Provide the (x, y) coordinate of the cell's center where the given text is located.  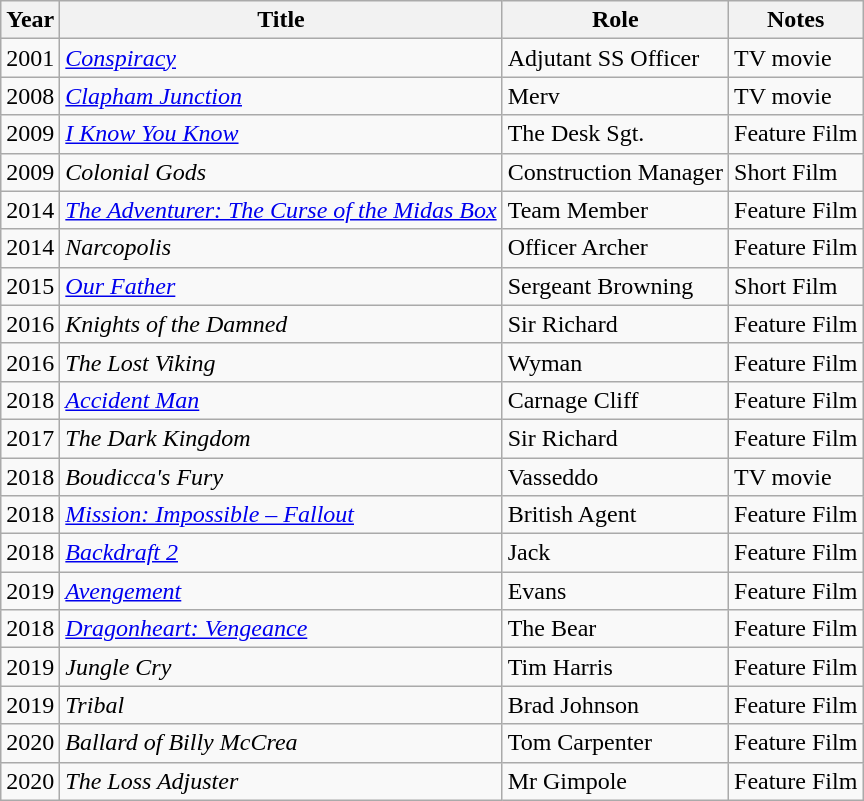
Carnage Cliff (615, 400)
Tim Harris (615, 667)
Narcopolis (281, 248)
Title (281, 20)
I Know You Know (281, 134)
Clapham Junction (281, 96)
Role (615, 20)
Construction Manager (615, 172)
Team Member (615, 210)
Vasseddo (615, 477)
The Dark Kingdom (281, 438)
2015 (30, 286)
Year (30, 20)
Officer Archer (615, 248)
British Agent (615, 515)
Notes (796, 20)
The Loss Adjuster (281, 781)
2017 (30, 438)
Tribal (281, 705)
Conspiracy (281, 58)
Merv (615, 96)
Ballard of Billy McCrea (281, 743)
Colonial Gods (281, 172)
The Adventurer: The Curse of the Midas Box (281, 210)
Brad Johnson (615, 705)
The Desk Sgt. (615, 134)
Knights of the Damned (281, 324)
Adjutant SS Officer (615, 58)
Jungle Cry (281, 667)
Avengement (281, 591)
The Bear (615, 629)
2001 (30, 58)
Dragonheart: Vengeance (281, 629)
Accident Man (281, 400)
Mission: Impossible – Fallout (281, 515)
Jack (615, 553)
Evans (615, 591)
The Lost Viking (281, 362)
Sergeant Browning (615, 286)
Backdraft 2 (281, 553)
Tom Carpenter (615, 743)
Wyman (615, 362)
Mr Gimpole (615, 781)
Our Father (281, 286)
2008 (30, 96)
Boudicca's Fury (281, 477)
